From the cell containing the given text, extract its center point as [X, Y] coordinate. 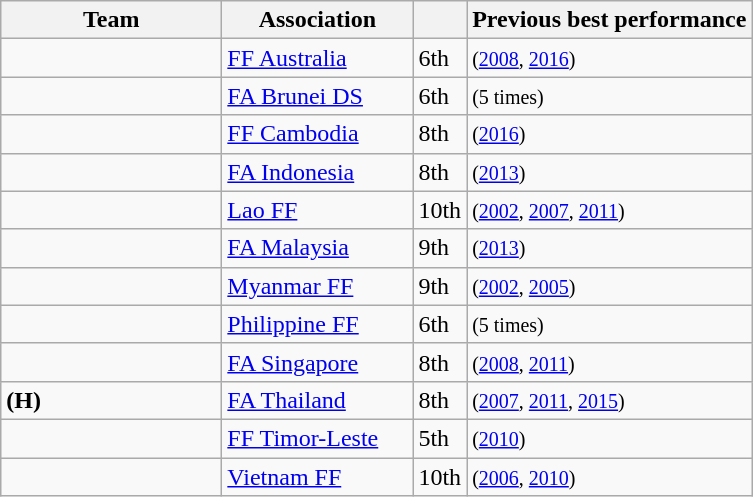
FF Timor-Leste [318, 438]
(2010) [610, 438]
(2006, 2010) [610, 477]
Philippine FF [318, 324]
Lao FF [318, 210]
(2007, 2011, 2015) [610, 400]
FF Australia [318, 58]
(2002, 2005) [610, 286]
(H) [112, 400]
5th [440, 438]
FA Brunei DS [318, 96]
FA Thailand [318, 400]
(2008, 2016) [610, 58]
FF Cambodia [318, 134]
Vietnam FF [318, 477]
(2008, 2011) [610, 362]
FA Indonesia [318, 172]
(2016) [610, 134]
Association [318, 20]
Previous best performance [610, 20]
Team [112, 20]
Myanmar FF [318, 286]
FA Singapore [318, 362]
FA Malaysia [318, 248]
(2002, 2007, 2011) [610, 210]
